Find where the given text appears and provide that cell's center as (X, Y) coordinate. 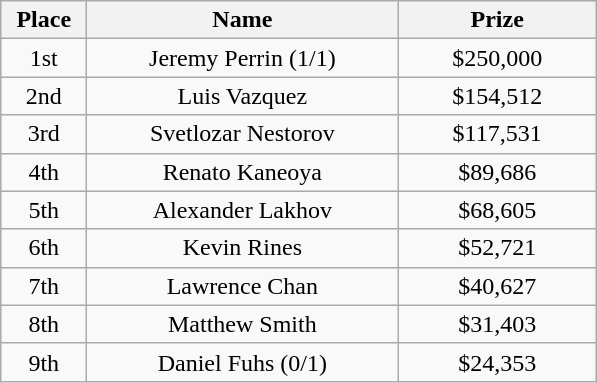
2nd (44, 96)
Renato Kaneoya (242, 172)
Jeremy Perrin (1/1) (242, 58)
$24,353 (498, 362)
8th (44, 324)
Name (242, 20)
$154,512 (498, 96)
3rd (44, 134)
$250,000 (498, 58)
7th (44, 286)
Place (44, 20)
1st (44, 58)
6th (44, 248)
$117,531 (498, 134)
Daniel Fuhs (0/1) (242, 362)
Luis Vazquez (242, 96)
Prize (498, 20)
$52,721 (498, 248)
Alexander Lakhov (242, 210)
$31,403 (498, 324)
Svetlozar Nestorov (242, 134)
Kevin Rines (242, 248)
9th (44, 362)
Lawrence Chan (242, 286)
Matthew Smith (242, 324)
$68,605 (498, 210)
$40,627 (498, 286)
5th (44, 210)
$89,686 (498, 172)
4th (44, 172)
